Capture the cell that displays the provided text and extract its (x, y) central coordinate. 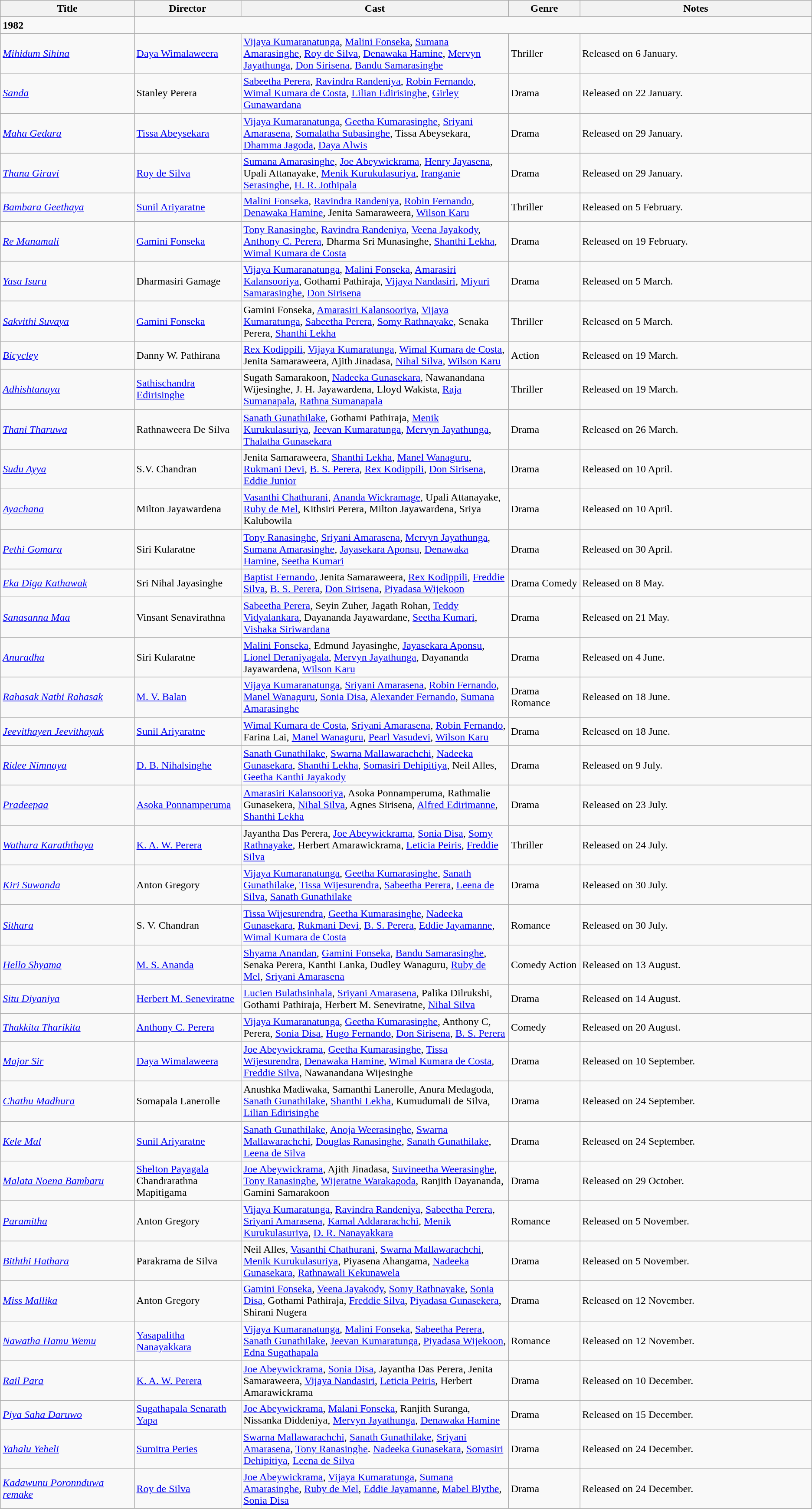
Kele Mal (67, 1141)
D. B. Nihalsinghe (187, 765)
Situ Diyaniya (67, 998)
Sabeetha Perera, Seyin Zuher, Jagath Rohan, Teddy Vidyalankara, Dayananda Jayawardane, Seetha Kumari, Vishaka Siriwardana (375, 617)
Released on 20 August. (696, 1027)
Anthony C. Perera (187, 1027)
Herbert M. Seneviratne (187, 998)
Director (187, 9)
Yasapalitha Nanayakkara (187, 1341)
Sakvithi Suvaya (67, 321)
Joe Abeywickrama, Malani Fonseka, Ranjith Suranga, Nissanka Diddeniya, Mervyn Jayathunga, Denawaka Hamine (375, 1415)
Released on 14 August. (696, 998)
Notes (696, 9)
Somapala Lanerolle (187, 1101)
Sanasanna Maa (67, 617)
Released on 29 October. (696, 1181)
Shelton Payagala Chandrarathna Mapitigama (187, 1181)
Asoka Ponnamperuma (187, 805)
Released on 22 January. (696, 93)
S. V. Chandran (187, 925)
Comedy (544, 1027)
M. V. Balan (187, 697)
Yasa Isuru (67, 281)
Released on 30 April. (696, 549)
Dharmasiri Gamage (187, 281)
Maha Gedara (67, 133)
Thana Giravi (67, 173)
Released on 10 September. (696, 1061)
Joe Abeywickrama, Geetha Kumarasinghe, Tissa Wijesurendra, Denawaka Hamine, Wimal Kumara de Costa, Freddie Silva, Nawanandana Wijesinghe (375, 1061)
Jenita Samaraweera, Shanthi Lekha, Manel Wanaguru, Rukmani Devi, B. S. Perera, Rex Kodippili, Don Sirisena, Eddie Junior (375, 469)
Released on 24 July. (696, 845)
Vijaya Kumaranatunga, Malini Fonseka, Sumana Amarasinghe, Roy de Silva, Denawaka Hamine, Mervyn Jayathunga, Don Sirisena, Bandu Samarasinghe (375, 53)
Tony Ranasinghe, Ravindra Randeniya, Veena Jayakody, Anthony C. Perera, Dharma Sri Munasinghe, Shanthi Lekha, Wimal Kumara de Costa (375, 241)
Malini Fonseka, Edmund Jayasinghe, Jayasekara Aponsu, Lionel Deraniyagala, Mervyn Jayathunga, Dayananda Jayawardena, Wilson Karu (375, 657)
Vijaya Kumaranatunga, Geetha Kumarasinghe, Anthony C, Perera, Sonia Disa, Hugo Fernando, Don Sirisena, B. S. Perera (375, 1027)
Wimal Kumara de Costa, Sriyani Amarasena, Robin Fernando, Farina Lai, Manel Wanaguru, Pearl Vasudevi, Wilson Karu (375, 731)
Mihidum Sihina (67, 53)
Anuradha (67, 657)
Gamini Fonseka, Amarasiri Kalansooriya, Vijaya Kumaratunga, Sabeetha Perera, Somy Rathnayake, Senaka Perera, Shanthi Lekha (375, 321)
Bicycley (67, 355)
Sri Nihal Jayasinghe (187, 583)
Hello Shyama (67, 965)
Ridee Nimnaya (67, 765)
Tony Ranasinghe, Sriyani Amarasena, Mervyn Jayathunga, Sumana Amarasinghe, Jayasekara Aponsu, Denawaka Hamine, Seetha Kumari (375, 549)
Swarna Mallawarachchi, Sanath Gunathilake, Sriyani Amarasena, Tony Ranasinghe. Nadeeka Gunasekara, Somasiri Dehipitiya, Leena de Silva (375, 1449)
Rathnaweera De Silva (187, 429)
Rahasak Nathi Rahasak (67, 697)
Jeevithayen Jeevithayak (67, 731)
Cast (375, 9)
Released on 9 July. (696, 765)
Joe Abeywickrama, Sonia Disa, Jayantha Das Perera, Jenita Samaraweera, Vijaya Nandasiri, Leticia Peiris, Herbert Amarawickrama (375, 1381)
Released on 13 August. (696, 965)
Sudu Ayya (67, 469)
Sumana Amarasinghe, Joe Abeywickrama, Henry Jayasena, Upali Attanayake, Menik Kurukulasuriya, Iranganie Serasinghe, H. R. Jothipala (375, 173)
Kiri Suwanda (67, 885)
Action (544, 355)
Sugath Samarakoon, Nadeeka Gunasekara, Nawanandana Wijesinghe, J. H. Jayawardena, Lloyd Wakista, Raja Sumanapala, Rathna Sumanapala (375, 389)
Ayachana (67, 509)
Vijaya Kumaranatunga, Geetha Kumarasinghe, Sriyani Amarasena, Somalatha Subasinghe, Tissa Abeysekara, Dhamma Jagoda, Daya Alwis (375, 133)
Nawatha Hamu Wemu (67, 1341)
Yahalu Yeheli (67, 1449)
Adhishtanaya (67, 389)
Parakrama de Silva (187, 1261)
Comedy Action (544, 965)
Vijaya Kumaranatunga, Geetha Kumarasinghe, Sanath Gunathilake, Tissa Wijesurendra, Sabeetha Perera, Leena de Silva, Sanath Gunathilake (375, 885)
Paramitha (67, 1221)
Genre (544, 9)
Released on 5 February. (696, 207)
Milton Jayawardena (187, 509)
Re Manamali (67, 241)
Sanath Gunathilake, Gothami Pathiraja, Menik Kurukulasuriya, Jeevan Kumaratunga, Mervyn Jayathunga,Thalatha Gunasekara (375, 429)
Lucien Bulathsinhala, Sriyani Amarasena, Palika Dilrukshi, Gothami Pathiraja, Herbert M. Seneviratne, Nihal Silva (375, 998)
Sugathapala Senarath Yapa (187, 1415)
Sathischandra Edirisinghe (187, 389)
Sabeetha Perera, Ravindra Randeniya, Robin Fernando, Wimal Kumara de Costa, Lilian Edirisinghe, Girley Gunawardana (375, 93)
Joe Abeywickrama, Vijaya Kumaratunga, Sumana Amarasinghe, Ruby de Mel, Eddie Jayamanne, Mabel Blythe, Sonia Disa (375, 1489)
Malini Fonseka, Ravindra Randeniya, Robin Fernando, Denawaka Hamine, Jenita Samaraweera, Wilson Karu (375, 207)
Stanley Perera (187, 93)
Vinsant Senavirathna (187, 617)
Released on 19 February. (696, 241)
Sanda (67, 93)
Released on 10 December. (696, 1381)
Danny W. Pathirana (187, 355)
Shyama Anandan, Gamini Fonseka, Bandu Samarasinghe, Senaka Perera, Kanthi Lanka, Dudley Wanaguru, Ruby de Mel, Sriyani Amarasena (375, 965)
Rex Kodippili, Vijaya Kumaratunga, Wimal Kumara de Costa, Jenita Samaraweera, Ajith Jinadasa, Nihal Silva, Wilson Karu (375, 355)
Sanath Gunathilake, Swarna Mallawarachchi, Nadeeka Gunasekara, Shanthi Lekha, Somasiri Dehipitiya, Neil Alles, Geetha Kanthi Jayakody (375, 765)
M. S. Ananda (187, 965)
Miss Mallika (67, 1301)
Released on 8 May. (696, 583)
Released on 15 December. (696, 1415)
Baptist Fernando, Jenita Samaraweera, Rex Kodippili, Freddie Silva, B. S. Perera, Don Sirisena, Piyadasa Wijekoon (375, 583)
Tissa Abeysekara (187, 133)
S.V. Chandran (187, 469)
Title (67, 9)
Released on 26 March. (696, 429)
Vijaya Kumaranatunga, Malini Fonseka, Amarasiri Kalansooriya, Gothami Pathiraja, Vijaya Nandasiri, Miyuri Samarasinghe, Don Sirisena (375, 281)
Joe Abeywickrama, Ajith Jinadasa, Suvineetha Weerasinghe, Tony Ranasinghe, Wijeratne Warakagoda, Ranjith Dayananda, Gamini Samarakoon (375, 1181)
Thakkita Tharikita (67, 1027)
Drama Comedy (544, 583)
Biththi Hathara (67, 1261)
Major Sir (67, 1061)
Pradeepaa (67, 805)
Malata Noena Bambaru (67, 1181)
Drama Romance (544, 697)
Piya Saha Daruwo (67, 1415)
Bambara Geethaya (67, 207)
Vasanthi Chathurani, Ananda Wickramage, Upali Attanayake, Ruby de Mel, Kithsiri Perera, Milton Jayawardena, Sriya Kalubowila (375, 509)
Vijaya Kumaranatunga, Malini Fonseka, Sabeetha Perera, Sanath Gunathilake, Jeevan Kumaratunga, Piyadasa Wijekoon, Edna Sugathapala (375, 1341)
Pethi Gomara (67, 549)
Gamini Fonseka, Veena Jayakody, Somy Rathnayake, Sonia Disa, Gothami Pathiraja, Freddie Silva, Piyadasa Gunasekera, Shirani Nugera (375, 1301)
Chathu Madhura (67, 1101)
Rail Para (67, 1381)
Wathura Karaththaya (67, 845)
Sumitra Peries (187, 1449)
Anushka Madiwaka, Samanthi Lanerolle, Anura Medagoda, Sanath Gunathilake, Shanthi Lekha, Kumudumali de Silva, Lilian Edirisinghe (375, 1101)
Released on 21 May. (696, 617)
Jayantha Das Perera, Joe Abeywickrama, Sonia Disa, Somy Rathnayake, Herbert Amarawickrama, Leticia Peiris, Freddie Silva (375, 845)
Neil Alles, Vasanthi Chathurani, Swarna Mallawarachchi, Menik Kurukulasuriya, Piyasena Ahangama, Nadeeka Gunasekara, Rathnawali Kekunawela (375, 1261)
Released on 6 January. (696, 53)
Sithara (67, 925)
Eka Diga Kathawak (67, 583)
Released on 4 June. (696, 657)
Vijaya Kumaratunga, Ravindra Randeniya, Sabeetha Perera, Sriyani Amarasena, Kamal Addararachchi, Menik Kurukulasuriya, D. R. Nanayakkara (375, 1221)
Vijaya Kumaranatunga, Sriyani Amarasena, Robin Fernando, Manel Wanaguru, Sonia Disa, Alexander Fernando, Sumana Amarasinghe (375, 697)
Amarasiri Kalansooriya, Asoka Ponnamperuma, Rathmalie Gunasekera, Nihal Silva, Agnes Sirisena, Alfred Edirimanne, Shanthi Lekha (375, 805)
Kadawunu Poronnduwa remake (67, 1489)
Released on 23 July. (696, 805)
Tissa Wijesurendra, Geetha Kumarasinghe, Nadeeka Gunasekara, Rukmani Devi, B. S. Perera, Eddie Jayamanne, Wimal Kumara de Costa (375, 925)
1982 (67, 25)
Sanath Gunathilake, Anoja Weerasinghe, Swarna Mallawarachchi, Douglas Ranasinghe, Sanath Gunathilake, Leena de Silva (375, 1141)
Thani Tharuwa (67, 429)
